Provide the [X, Y] coordinate of the cell's center where the given text is located.  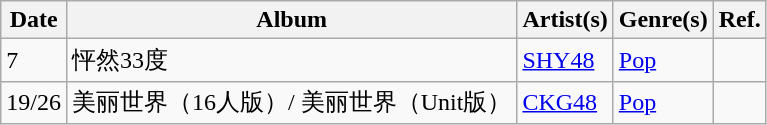
SHY48 [565, 60]
19/26 [34, 102]
Album [291, 20]
Genre(s) [663, 20]
怦然33度 [291, 60]
7 [34, 60]
Date [34, 20]
Artist(s) [565, 20]
CKG48 [565, 102]
美丽世界（16人版）/ 美丽世界（Unit版） [291, 102]
Ref. [740, 20]
